Search for the cell housing the specified text and yield its (x, y) center coordinate. 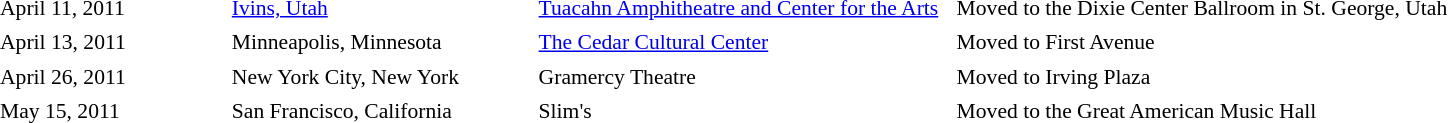
New York City, New York (381, 77)
The Cedar Cultural Center (744, 42)
Minneapolis, Minnesota (381, 42)
Gramercy Theatre (744, 77)
